For the text-containing cell, return its midpoint in (X, Y) coordinate format. 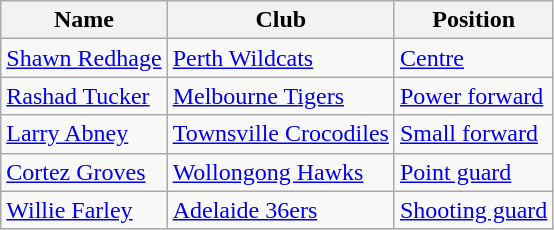
Larry Abney (84, 134)
Perth Wildcats (280, 58)
Small forward (473, 134)
Club (280, 20)
Shooting guard (473, 210)
Position (473, 20)
Point guard (473, 172)
Cortez Groves (84, 172)
Name (84, 20)
Power forward (473, 96)
Wollongong Hawks (280, 172)
Centre (473, 58)
Townsville Crocodiles (280, 134)
Melbourne Tigers (280, 96)
Willie Farley (84, 210)
Rashad Tucker (84, 96)
Shawn Redhage (84, 58)
Adelaide 36ers (280, 210)
